Extract the (X, Y) coordinate from the center of the cell holding the provided text.  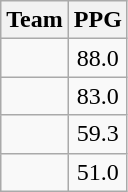
Team (35, 20)
59.3 (98, 134)
PPG (98, 20)
88.0 (98, 58)
51.0 (98, 172)
83.0 (98, 96)
